Return the [x, y] coordinate for the center point of the cell that contains the specified text.  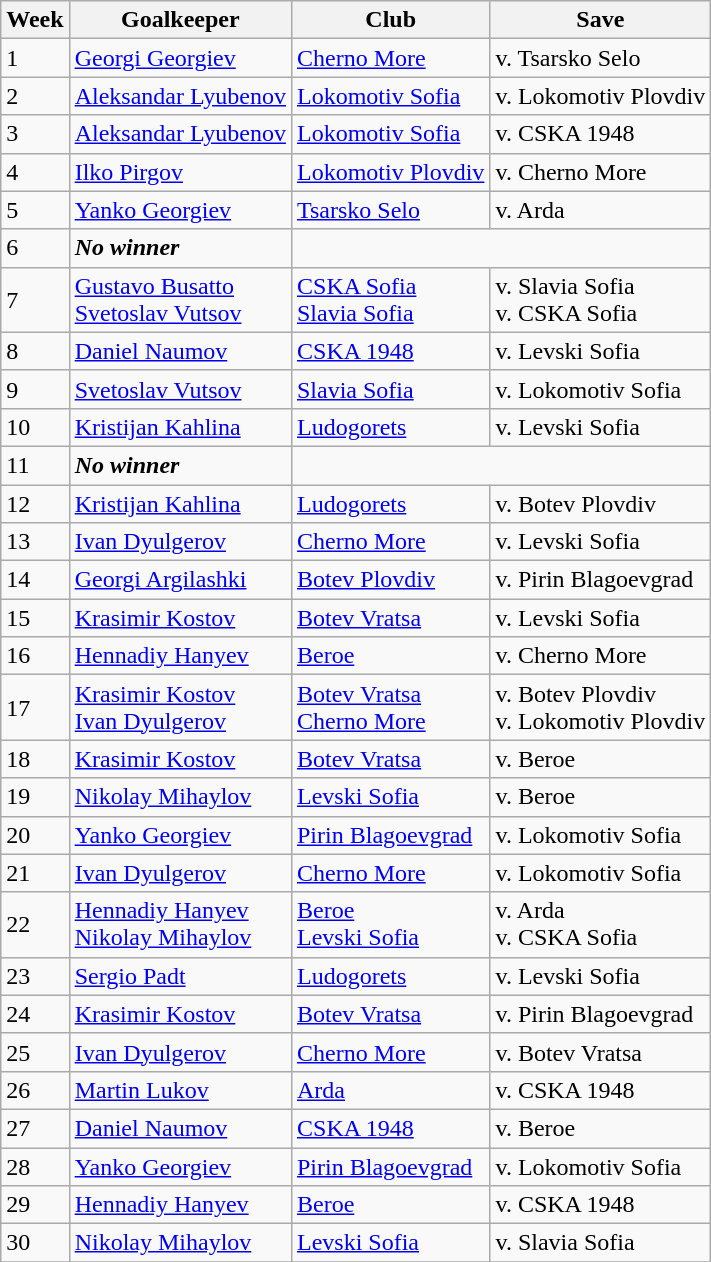
15 [35, 618]
1 [35, 58]
3 [35, 134]
29 [35, 1205]
11 [35, 465]
Georgi Argilashki [180, 580]
26 [35, 1090]
Arda [390, 1090]
Sergio Padt [180, 976]
9 [35, 389]
8 [35, 351]
Martin Lukov [180, 1090]
Svetoslav Vutsov [180, 389]
4 [35, 172]
v. Tsarsko Selo [600, 58]
22 [35, 924]
Georgi Georgiev [180, 58]
Gustavo Busatto Svetoslav Vutsov [180, 300]
12 [35, 503]
21 [35, 873]
Club [390, 20]
25 [35, 1052]
18 [35, 759]
BeroeLevski Sofia [390, 924]
Lokomotiv Plovdiv [390, 172]
v. Slavia Sofia v. CSKA Sofia [600, 300]
Week [35, 20]
2 [35, 96]
20 [35, 835]
30 [35, 1243]
13 [35, 542]
10 [35, 427]
Botev Plovdiv [390, 580]
CSKA SofiaSlavia Sofia [390, 300]
v. Botev Plovdiv [600, 503]
23 [35, 976]
v. Slavia Sofia [600, 1243]
v. Arda v. CSKA Sofia [600, 924]
v. Lokomotiv Plovdiv [600, 96]
Save [600, 20]
Hennadiy Hanyev Nikolay Mihaylov [180, 924]
Goalkeeper [180, 20]
17 [35, 708]
5 [35, 210]
v. Botev Vratsa [600, 1052]
Tsarsko Selo [390, 210]
Ilko Pirgov [180, 172]
14 [35, 580]
6 [35, 248]
Botev VratsaCherno More [390, 708]
16 [35, 656]
28 [35, 1167]
7 [35, 300]
v. Arda [600, 210]
19 [35, 797]
Slavia Sofia [390, 389]
v. Botev Plovdiv v. Lokomotiv Plovdiv [600, 708]
24 [35, 1014]
Krasimir Kostov Ivan Dyulgerov [180, 708]
27 [35, 1128]
